Locate the cell with the specified text and output its (x, y) center coordinate. 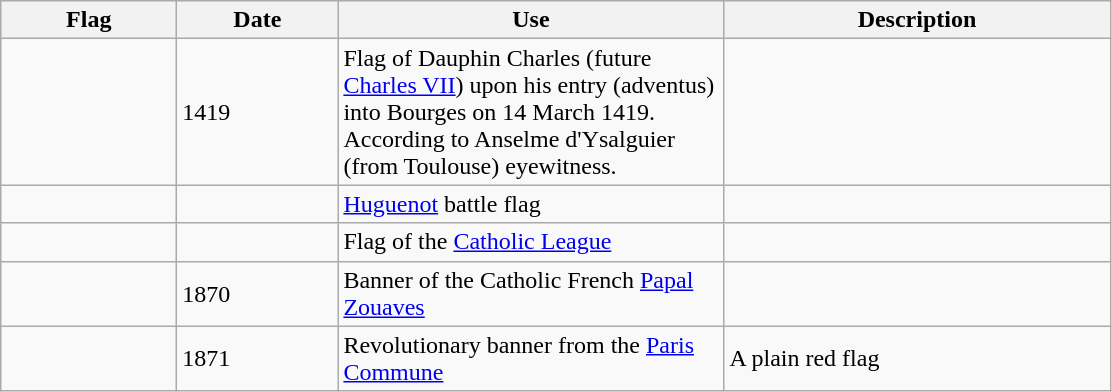
Flag (89, 20)
Banner of the Catholic French Papal Zouaves (531, 294)
Description (917, 20)
1871 (258, 358)
1870 (258, 294)
Huguenot battle flag (531, 204)
Use (531, 20)
1419 (258, 112)
A plain red flag (917, 358)
Revolutionary banner from the Paris Commune (531, 358)
Flag of the Catholic League (531, 242)
Date (258, 20)
